Determine the [x, y] coordinate at the center of the cell enclosing the given text.  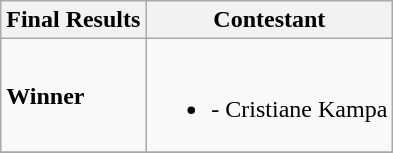
Final Results [74, 20]
- Cristiane Kampa [270, 96]
Contestant [270, 20]
Winner [74, 96]
